Identify which cell holds the provided text, then report its [X, Y] central coordinate. 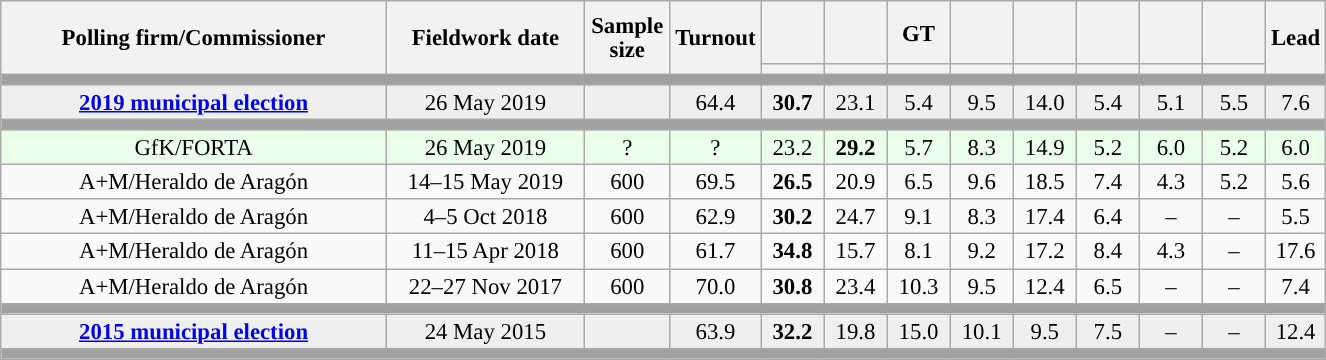
5.1 [1170, 102]
9.1 [918, 218]
34.8 [792, 252]
30.2 [792, 218]
20.9 [856, 182]
64.4 [716, 102]
10.3 [918, 286]
10.1 [982, 332]
26.5 [792, 182]
8.1 [918, 252]
GfK/FORTA [194, 148]
4–5 Oct 2018 [485, 218]
9.2 [982, 252]
14.0 [1044, 102]
5.6 [1296, 182]
Lead [1296, 38]
22–27 Nov 2017 [485, 286]
17.4 [1044, 218]
15.7 [856, 252]
7.6 [1296, 102]
18.5 [1044, 182]
32.2 [792, 332]
15.0 [918, 332]
29.2 [856, 148]
9.6 [982, 182]
17.2 [1044, 252]
17.6 [1296, 252]
23.1 [856, 102]
70.0 [716, 286]
7.5 [1108, 332]
24 May 2015 [485, 332]
19.8 [856, 332]
8.4 [1108, 252]
23.4 [856, 286]
2019 municipal election [194, 102]
GT [918, 32]
2015 municipal election [194, 332]
Polling firm/Commissioner [194, 38]
Turnout [716, 38]
5.7 [918, 148]
14–15 May 2019 [485, 182]
Fieldwork date [485, 38]
61.7 [716, 252]
14.9 [1044, 148]
24.7 [856, 218]
30.7 [792, 102]
62.9 [716, 218]
11–15 Apr 2018 [485, 252]
69.5 [716, 182]
23.2 [792, 148]
30.8 [792, 286]
63.9 [716, 332]
Sample size [627, 38]
6.4 [1108, 218]
